Return (x, y) of the center of cell containing provided text 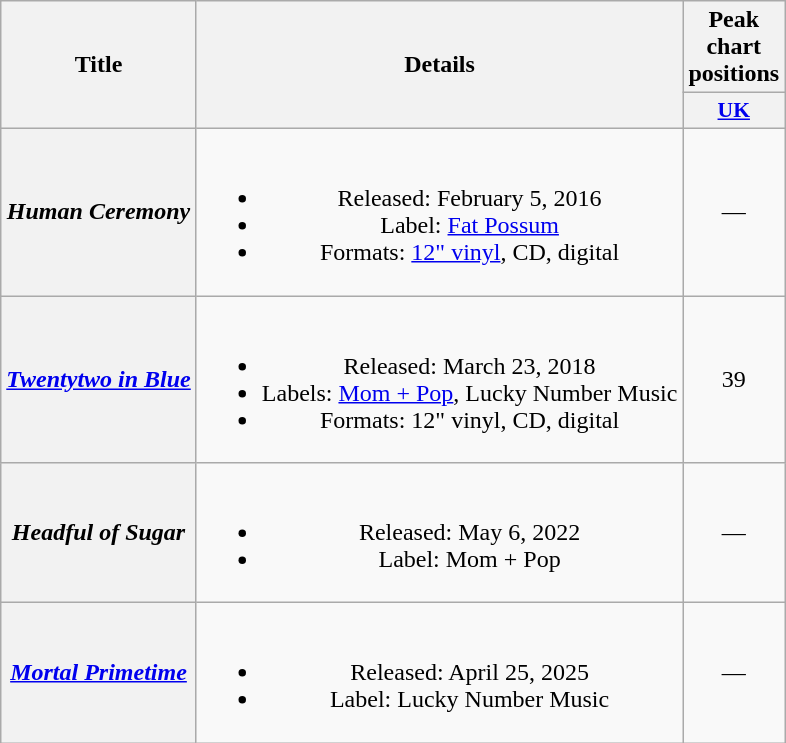
Title (99, 65)
Released: February 5, 2016Label: Fat PossumFormats: 12" vinyl, CD, digital (440, 212)
Mortal Primetime (99, 673)
UK (734, 111)
Released: March 23, 2018Labels: Mom + Pop, Lucky Number MusicFormats: 12" vinyl, CD, digital (440, 380)
Released: May 6, 2022Label: Mom + Pop (440, 533)
39 (734, 380)
Details (440, 65)
Released: April 25, 2025Label: Lucky Number Music (440, 673)
Twentytwo in Blue (99, 380)
Human Ceremony (99, 212)
Peak chart positions (734, 47)
Headful of Sugar (99, 533)
